Identify which cell holds the provided text, then report its [x, y] central coordinate. 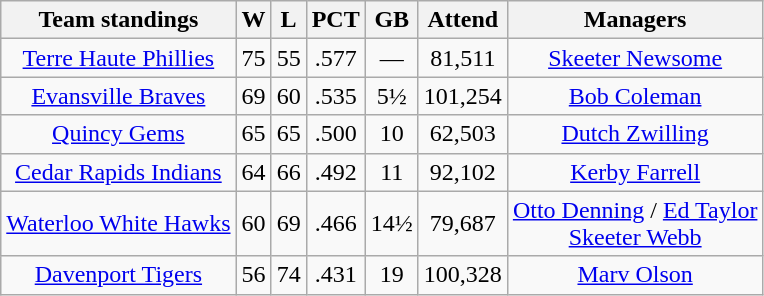
Team standings [118, 20]
Cedar Rapids Indians [118, 172]
Davenport Tigers [118, 275]
GB [392, 20]
92,102 [462, 172]
Evansville Braves [118, 96]
Quincy Gems [118, 134]
74 [288, 275]
Kerby Farrell [635, 172]
— [392, 58]
81,511 [462, 58]
PCT [336, 20]
Waterloo White Hawks [118, 224]
Marv Olson [635, 275]
66 [288, 172]
Otto Denning / Ed Taylor Skeeter Webb [635, 224]
.466 [336, 224]
19 [392, 275]
.431 [336, 275]
Attend [462, 20]
14½ [392, 224]
Dutch Zwilling [635, 134]
101,254 [462, 96]
.492 [336, 172]
L [288, 20]
5½ [392, 96]
75 [254, 58]
100,328 [462, 275]
11 [392, 172]
79,687 [462, 224]
.577 [336, 58]
.500 [336, 134]
Skeeter Newsome [635, 58]
Bob Coleman [635, 96]
64 [254, 172]
.535 [336, 96]
W [254, 20]
10 [392, 134]
62,503 [462, 134]
Managers [635, 20]
Terre Haute Phillies [118, 58]
55 [288, 58]
56 [254, 275]
